Find where the given text appears and provide that cell's center as (x, y) coordinate. 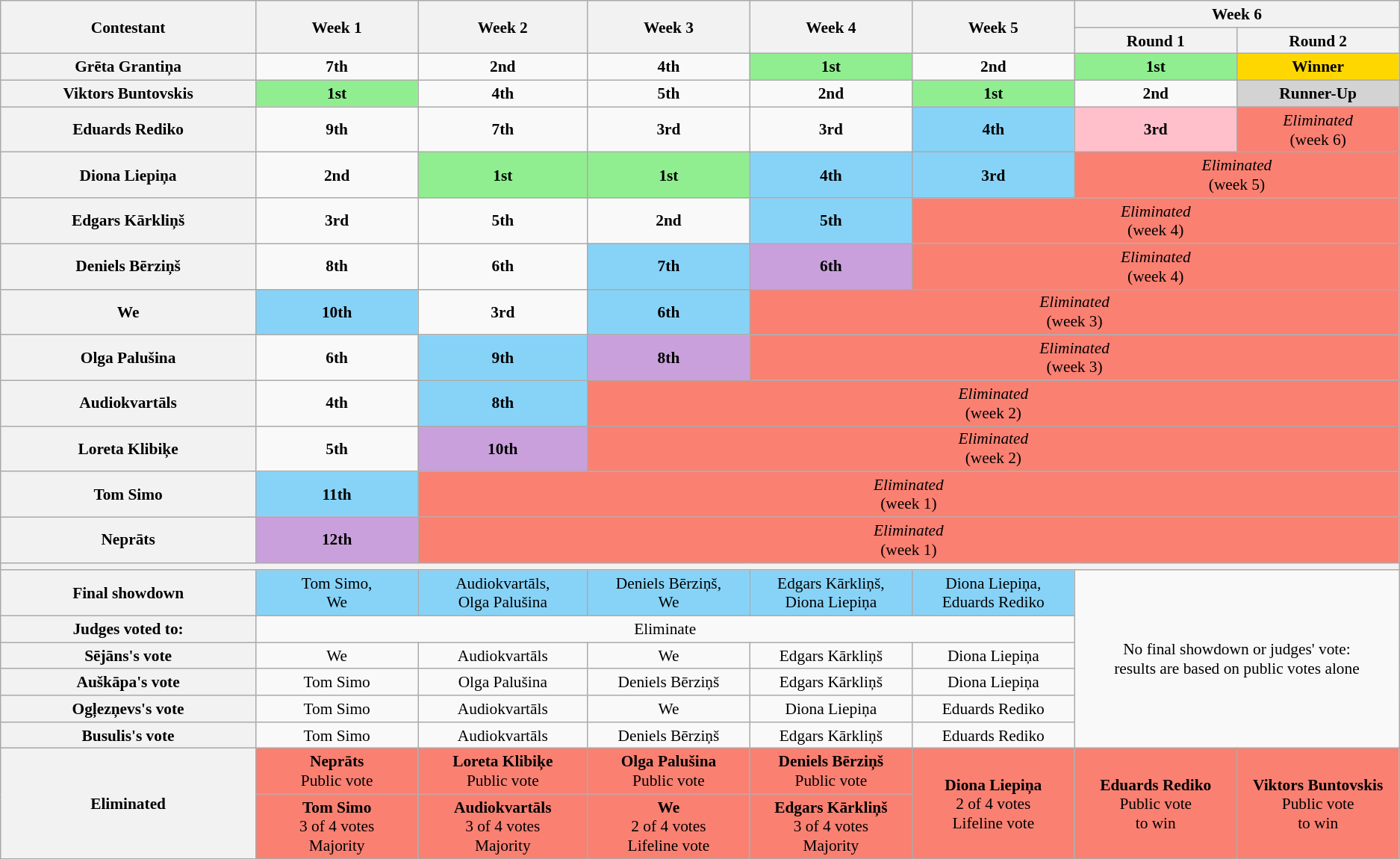
Round 2 (1317, 41)
Busulis's vote (128, 736)
Eduards RedikoPublic voteto win (1156, 804)
Grēta Grantiņa (128, 67)
Olga PalušinaPublic vote (669, 771)
Neprāts (128, 539)
Eliminated (128, 804)
Runner-Up (1317, 94)
Audiokvartāls,Olga Palušina (503, 593)
Tom Simo3 of 4 votesMajority (336, 826)
Deniels BērziņšPublic vote (830, 771)
Diona Liepiņa2 of 4 votesLifeline vote (993, 804)
Auškāpa's vote (128, 683)
Viktors Buntovskis (128, 94)
Round 1 (1156, 41)
Sējāns's vote (128, 656)
Audiokvartāls3 of 4 votesMajority (503, 826)
Edgars Kārkliņš,Diona Liepiņa (830, 593)
Week 3 (669, 27)
Contestant (128, 27)
We2 of 4 votesLifeline vote (669, 826)
Ogļezņevs's vote (128, 709)
Eliminated(week 6) (1317, 130)
Loreta Klibiķe (128, 448)
Loreta KlibiķePublic vote (503, 771)
No final showdown or judges' vote:results are based on public votes alone (1236, 659)
Tom Simo,We (336, 593)
Edgars Kārkliņš3 of 4 votesMajority (830, 826)
Week 5 (993, 27)
Judges voted to: (128, 629)
Week 6 (1236, 14)
Week 4 (830, 27)
Week 2 (503, 27)
Diona Liepiņa,Eduards Rediko (993, 593)
Winner (1317, 67)
Final showdown (128, 593)
Viktors BuntovskisPublic voteto win (1317, 804)
Eliminate (665, 629)
NeprātsPublic vote (336, 771)
Eliminated(week 5) (1236, 175)
Deniels Bērziņš,We (669, 593)
12th (336, 539)
Week 1 (336, 27)
11th (336, 494)
